Provide the (X, Y) coordinate of the cell's center where the given text is located.  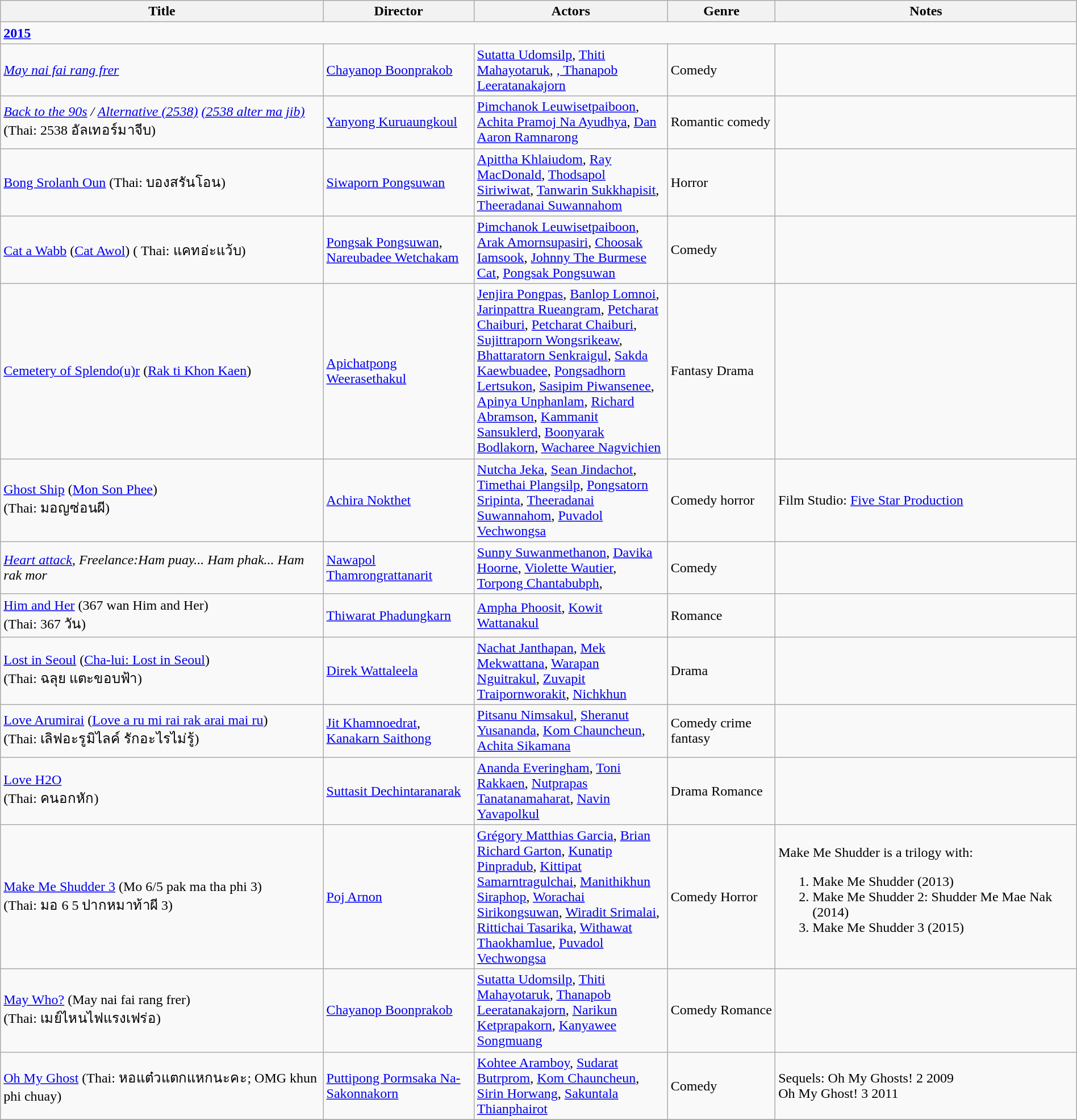
Romantic comedy (721, 122)
Pitsanu Nimsakul, Sheranut Yusananda, Kom Chauncheun, Achita Sikamana (570, 731)
Sunny Suwanmethanon, Davika Hoorne, Violette Wautier, Torpong Chantabubph, (570, 568)
Ghost Ship (Mon Son Phee)(Thai: มอญซ่อนผี) (162, 500)
Puttipong Pormsaka Na-Sakonnakorn (399, 1085)
Sutatta Udomsilp, Thiti Mahayotaruk, Thanapob Leeratanakajorn, Narikun Ketprapakorn, Kanyawee Songmuang (570, 1010)
Film Studio: Five Star Production (926, 500)
Title (162, 11)
Suttasit Dechintaranarak (399, 791)
Love Arumirai (Love a ru mi rai rak arai mai ru)(Thai: เลิฟอะรูมิไลค์ รักอะไรไม่รู้) (162, 731)
Ampha Phoosit, Kowit Wattanakul (570, 615)
Drama (721, 671)
Make Me Shudder 3 (Mo 6/5 pak ma tha phi 3)(Thai: มอ 6 5 ปากหมาท้าผี 3) (162, 897)
Oh My Ghost (Thai: หอแต๋วแตกแหกนะคะ; OMG khun phi chuay) (162, 1085)
Cat a Wabb (Cat Awol) ( Thai: แคทอ่ะแว้บ) (162, 250)
Actors (570, 11)
Apichatpong Weerasethakul (399, 371)
Pongsak Pongsuwan, Nareubadee Wetchakam (399, 250)
Make Me Shudder is a trilogy with:Make Me Shudder (2013)Make Me Shudder 2: Shudder Me Mae Nak (2014)Make Me Shudder 3 (2015) (926, 897)
May nai fai rang frer (162, 70)
Comedy Horror (721, 897)
Director (399, 11)
Comedy Romance (721, 1010)
Notes (926, 11)
Bong Srolanh Oun (Thai: บองสรันโอน) (162, 182)
Comedy horror (721, 500)
Horror (721, 182)
Poj Arnon (399, 897)
May Who? (May nai fai rang frer)(Thai: เมย์ไหนไฟแรงเฟร่อ) (162, 1010)
Yanyong Kuruaungkoul (399, 122)
Sutatta Udomsilp, Thiti Mahayotaruk, , Thanapob Leeratanakajorn (570, 70)
Thiwarat Phadungkarn (399, 615)
Drama Romance (721, 791)
Direk Wattaleela (399, 671)
Nachat Janthapan, Mek Mekwattana, Warapan Nguitrakul, Zuvapit Traipornworakit, Nichkhun (570, 671)
Siwaporn Pongsuwan (399, 182)
Ananda Everingham, Toni Rakkaen, Nutprapas Tanatanamaharat, Navin Yavapolkul (570, 791)
Apittha Khlaiudom, Ray MacDonald, Thodsapol Siriwiwat, Tanwarin Sukkhapisit, Theeradanai Suwannahom (570, 182)
Lost in Seoul (Cha-lui: Lost in Seoul)(Thai: ฉลุย แตะขอบฟ้า) (162, 671)
Back to the 90s / Alternative (2538) (2538 alter ma jib)(Thai: 2538 อัลเทอร์มาจีบ) (162, 122)
Pimchanok Leuwisetpaiboon, Arak Amornsupasiri, Choosak Iamsook, Johnny The Burmese Cat, Pongsak Pongsuwan (570, 250)
Romance (721, 615)
Sequels: Oh My Ghosts! 2 2009Oh My Ghost! 3 2011 (926, 1085)
Nawapol Thamrongrattanarit (399, 568)
Him and Her (367 wan Him and Her)(Thai: 367 วัน) (162, 615)
Pimchanok Leuwisetpaiboon, Achita Pramoj Na Ayudhya, Dan Aaron Ramnarong (570, 122)
Genre (721, 11)
Fantasy Drama (721, 371)
Jit Khamnoedrat, Kanakarn Saithong (399, 731)
Nutcha Jeka, Sean Jindachot, Timethai Plangsilp, Pongsatorn Sripinta, Theeradanai Suwannahom, Puvadol Vechwongsa (570, 500)
Kohtee Aramboy, Sudarat Butrprom, Kom Chauncheun, Sirin Horwang, Sakuntala Thianphairot (570, 1085)
Heart attack, Freelance:Ham puay... Ham phak... Ham rak mor (162, 568)
Cemetery of Splendo(u)r (Rak ti Khon Kaen) (162, 371)
2015 (538, 33)
Achira Nokthet (399, 500)
Comedy crime fantasy (721, 731)
Love H2O(Thai: คนอกหัก) (162, 791)
